Identify which cell holds the provided text, then report its [X, Y] central coordinate. 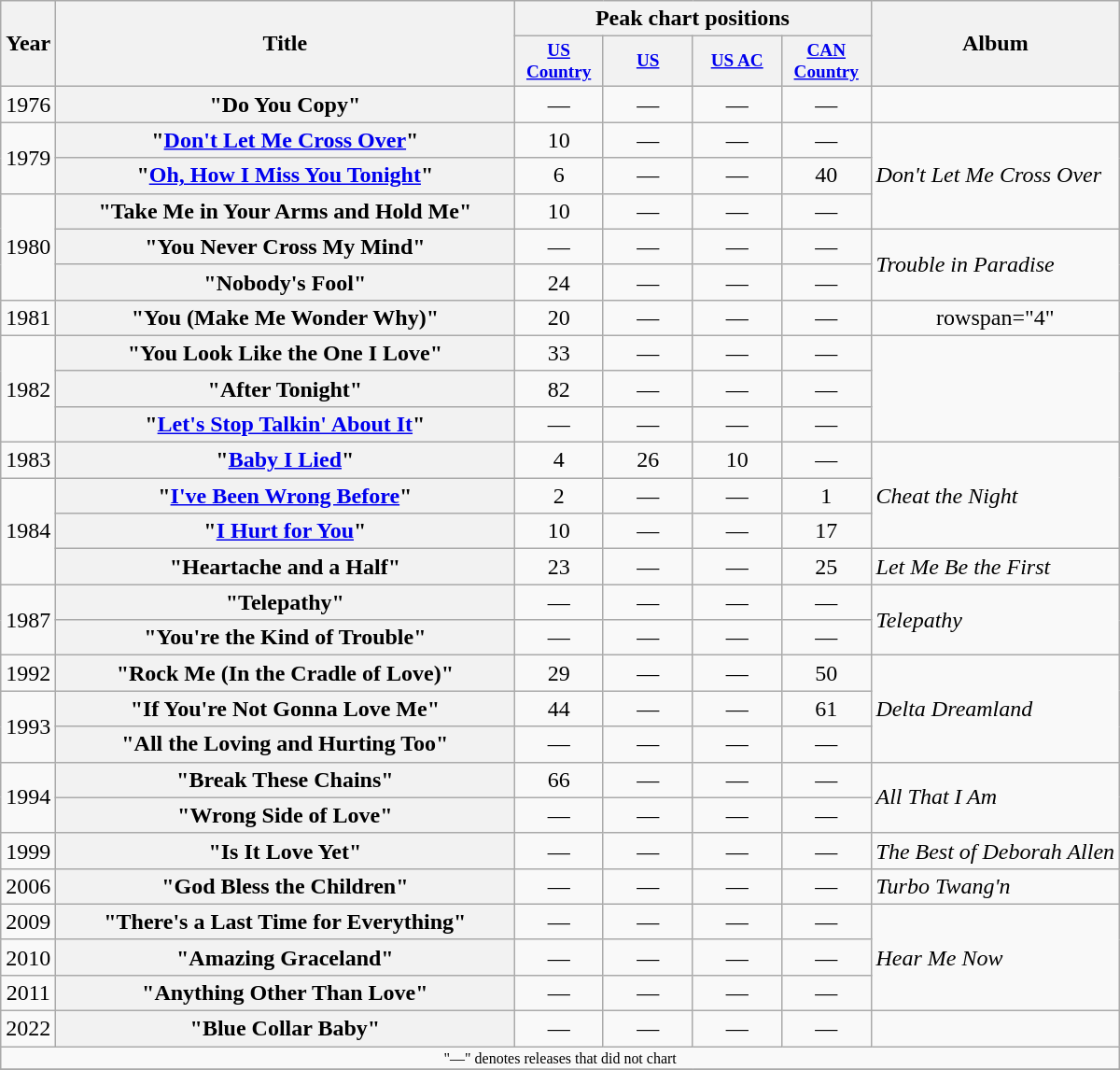
1984 [28, 531]
2022 [28, 1029]
"God Bless the Children" [286, 886]
"If You're Not Gonna Love Me" [286, 709]
1981 [28, 317]
44 [559, 709]
2011 [28, 993]
Cheat the Night [995, 496]
Hear Me Now [995, 957]
"You Never Cross My Mind" [286, 246]
Peak chart positions [693, 19]
"All the Loving and Hurting Too" [286, 744]
2009 [28, 922]
"I Hurt for You" [286, 531]
"There's a Last Time for Everything" [286, 922]
"Heartache and a Half" [286, 567]
82 [559, 388]
1992 [28, 673]
1980 [28, 246]
Trouble in Paradise [995, 264]
"Break These Chains" [286, 780]
25 [826, 567]
40 [826, 176]
17 [826, 531]
2 [559, 496]
66 [559, 780]
The Best of Deborah Allen [995, 851]
61 [826, 709]
"Take Me in Your Arms and Hold Me" [286, 211]
"Oh, How I Miss You Tonight" [286, 176]
"You're the Kind of Trouble" [286, 638]
"I've Been Wrong Before" [286, 496]
"Rock Me (In the Cradle of Love)" [286, 673]
26 [648, 460]
US AC [737, 62]
rowspan="4" [995, 317]
Telepathy [995, 620]
1999 [28, 851]
6 [559, 176]
"After Tonight" [286, 388]
Turbo Twang'n [995, 886]
1987 [28, 620]
1976 [28, 105]
"Amazing Graceland" [286, 957]
1994 [28, 797]
33 [559, 353]
2010 [28, 957]
"Let's Stop Talkin' About It" [286, 425]
"Wrong Side of Love" [286, 815]
29 [559, 673]
50 [826, 673]
1983 [28, 460]
Title [286, 44]
20 [559, 317]
1982 [28, 388]
"Is It Love Yet" [286, 851]
Delta Dreamland [995, 709]
"Don't Let Me Cross Over" [286, 140]
Don't Let Me Cross Over [995, 176]
"Nobody's Fool" [286, 282]
1993 [28, 726]
Year [28, 44]
2006 [28, 886]
All That I Am [995, 797]
US [648, 62]
23 [559, 567]
"Baby I Lied" [286, 460]
Let Me Be the First [995, 567]
4 [559, 460]
24 [559, 282]
"You Look Like the One I Love" [286, 353]
Album [995, 44]
"You (Make Me Wonder Why)" [286, 317]
"Anything Other Than Love" [286, 993]
US Country [559, 62]
"Blue Collar Baby" [286, 1029]
"Do You Copy" [286, 105]
CAN Country [826, 62]
"Telepathy" [286, 602]
1979 [28, 158]
"—" denotes releases that did not chart [560, 1058]
1 [826, 496]
